Detect which cell encompasses the target text, then output its [X, Y] center coordinate. 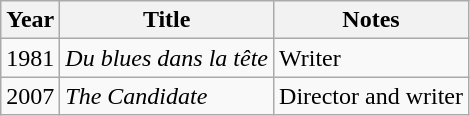
Du blues dans la tête [167, 58]
2007 [30, 96]
Year [30, 20]
Director and writer [372, 96]
Title [167, 20]
Notes [372, 20]
The Candidate [167, 96]
Writer [372, 58]
1981 [30, 58]
